Scan for the cell matching the given text and deliver its [X, Y] coordinate at center. 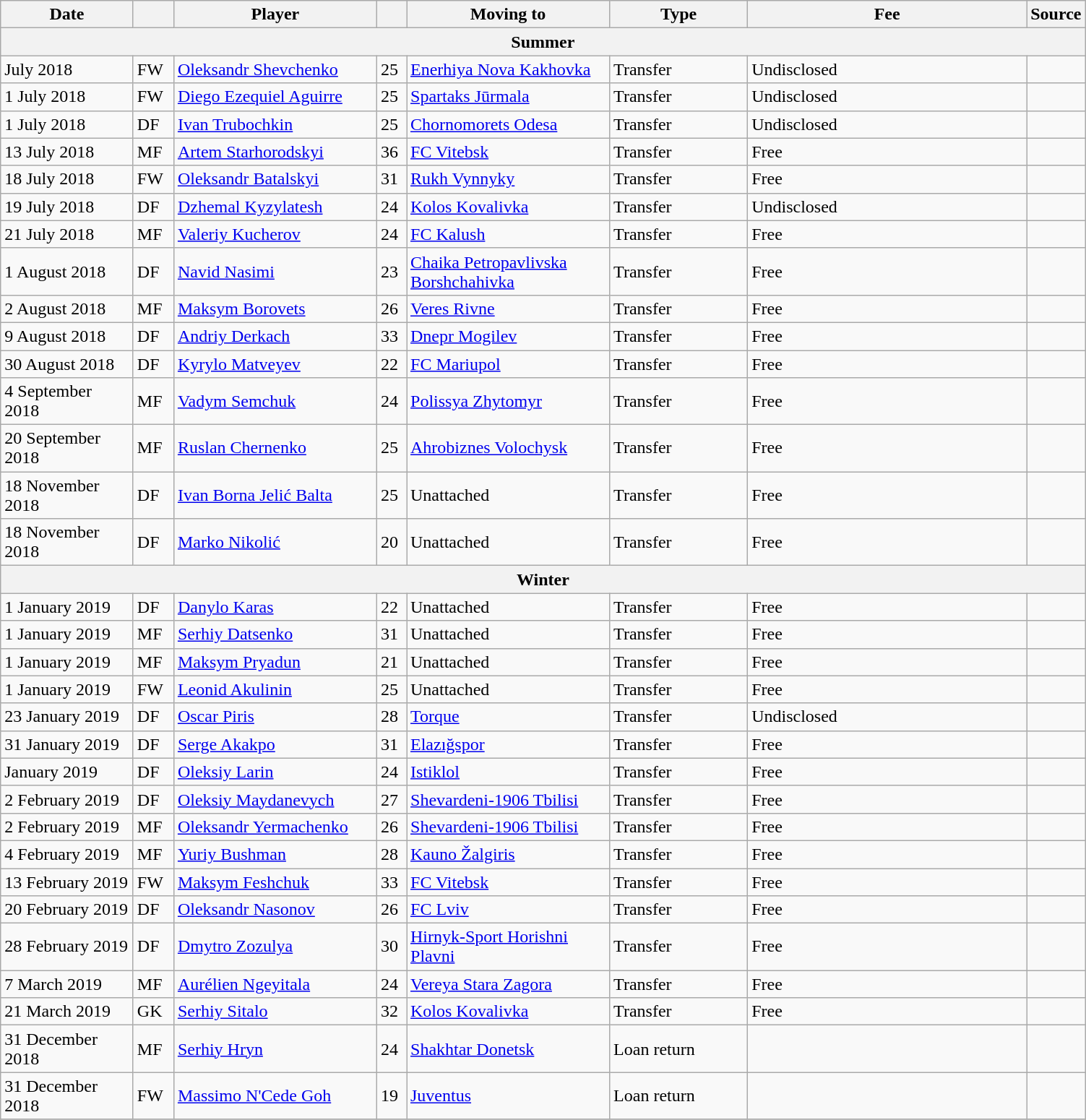
Danylo Karas [275, 607]
Ahrobiznes Volochysk [507, 448]
Oleksiy Maydanevych [275, 799]
Rukh Vynnyky [507, 179]
Marko Nikolić [275, 542]
Kauno Žalgiris [507, 854]
21 March 2019 [67, 1012]
FC Lviv [507, 910]
Oleksiy Larin [275, 772]
36 [392, 152]
Serhiy Hryn [275, 1049]
32 [392, 1012]
January 2019 [67, 772]
Date [67, 14]
Source [1056, 14]
Chornomorets Odesa [507, 124]
23 January 2019 [67, 717]
Artem Starhorodskyi [275, 152]
FC Mariupol [507, 363]
Spartaks Jūrmala [507, 97]
Andriy Derkach [275, 336]
13 July 2018 [67, 152]
Valeriy Kucherov [275, 234]
20 September 2018 [67, 448]
Polissya Zhytomyr [507, 402]
28 February 2019 [67, 947]
9 August 2018 [67, 336]
23 [392, 272]
Moving to [507, 14]
Serge Akakpo [275, 744]
Chaika Petropavlivska Borshchahivka [507, 272]
Oleksandr Yermachenko [275, 827]
Oleksandr Shevchenko [275, 69]
FC Kalush [507, 234]
19 July 2018 [67, 207]
27 [392, 799]
Kyrylo Matveyev [275, 363]
Type [679, 14]
Massimo N'Cede Goh [275, 1095]
19 [392, 1095]
Navid Nasimi [275, 272]
Ruslan Chernenko [275, 448]
4 September 2018 [67, 402]
Maksym Borovets [275, 309]
Summer [543, 42]
Dzhemal Kyzylatesh [275, 207]
Player [275, 14]
2 August 2018 [67, 309]
Serhiy Datsenko [275, 634]
Oleksandr Batalskyi [275, 179]
Oleksandr Nasonov [275, 910]
July 2018 [67, 69]
Maksym Pryadun [275, 662]
Fee [887, 14]
4 February 2019 [67, 854]
Ivan Trubochkin [275, 124]
20 February 2019 [67, 910]
Torque [507, 717]
21 July 2018 [67, 234]
31 January 2019 [67, 744]
13 February 2019 [67, 882]
Yuriy Bushman [275, 854]
Winter [543, 580]
Leonid Akulinin [275, 689]
Diego Ezequiel Aguirre [275, 97]
7 March 2019 [67, 984]
18 July 2018 [67, 179]
GK [153, 1012]
30 [392, 947]
20 [392, 542]
30 August 2018 [67, 363]
Maksym Feshchuk [275, 882]
21 [392, 662]
Juventus [507, 1095]
Istiklol [507, 772]
Veres Rivne [507, 309]
Elazığspor [507, 744]
Serhiy Sitalo [275, 1012]
Dnepr Mogilev [507, 336]
Vereya Stara Zagora [507, 984]
Aurélien Ngeyitala [275, 984]
1 August 2018 [67, 272]
Dmytro Zozulya [275, 947]
Enerhiya Nova Kakhovka [507, 69]
Shakhtar Donetsk [507, 1049]
Hirnyk-Sport Horishni Plavni [507, 947]
Vadym Semchuk [275, 402]
Oscar Piris [275, 717]
Ivan Borna Jelić Balta [275, 496]
